Extract the [x, y] coordinate from the center of the cell holding the provided text.  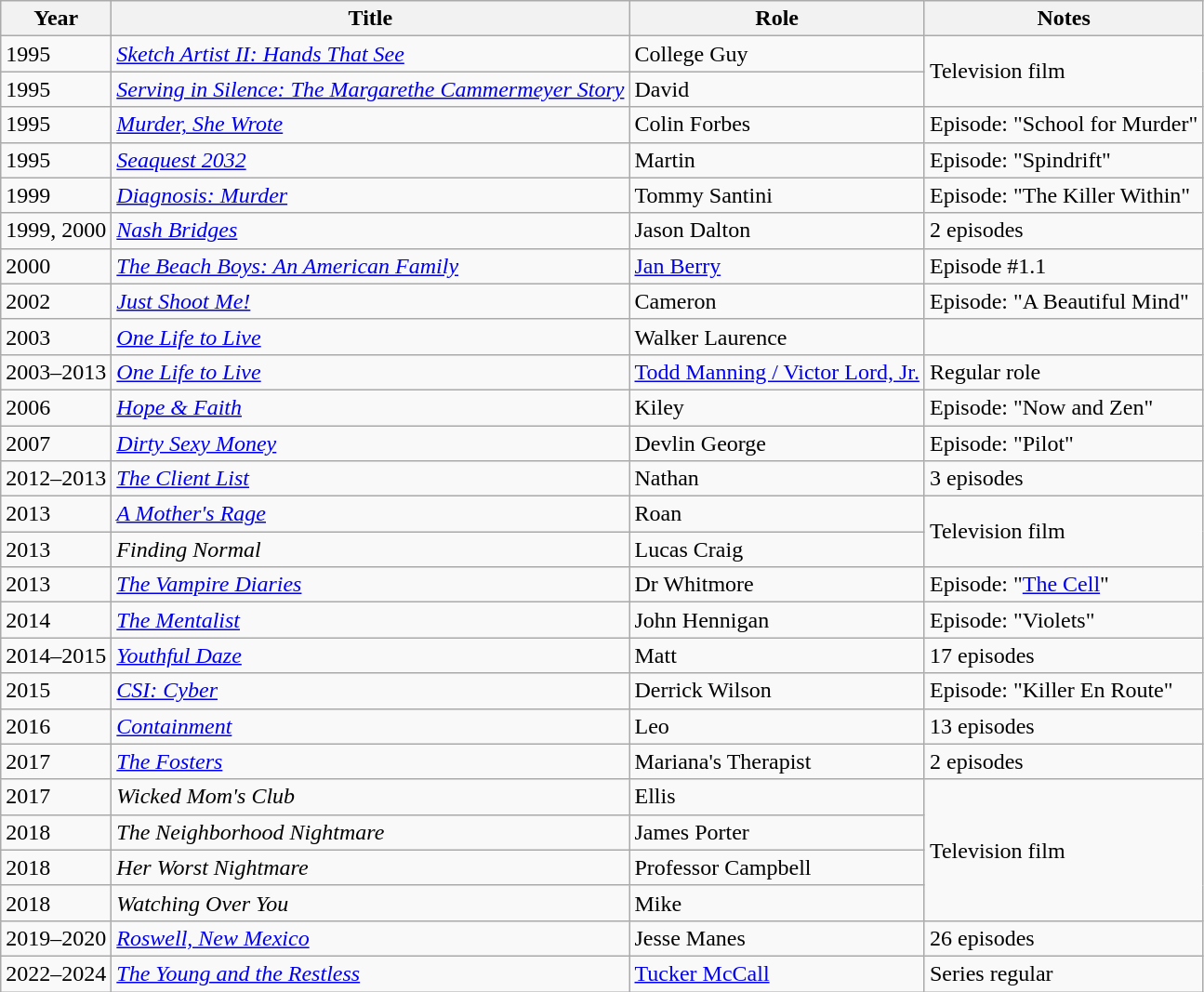
Sketch Artist II: Hands That See [370, 54]
Containment [370, 726]
Serving in Silence: The Margarethe Cammermeyer Story [370, 89]
Jan Berry [777, 266]
Walker Laurence [777, 337]
1999, 2000 [56, 231]
Series regular [1064, 973]
Hope & Faith [370, 407]
Episode: "Pilot" [1064, 443]
2014 [56, 620]
Nathan [777, 479]
A Mother's Rage [370, 514]
2007 [56, 443]
Episode: "Violets" [1064, 620]
13 episodes [1064, 726]
The Neighborhood Nightmare [370, 832]
Leo [777, 726]
Ellis [777, 797]
Watching Over You [370, 903]
2003–2013 [56, 372]
Lucas Craig [777, 549]
David [777, 89]
Todd Manning / Victor Lord, Jr. [777, 372]
Jason Dalton [777, 231]
Dirty Sexy Money [370, 443]
Martin [777, 160]
Episode: "Spindrift" [1064, 160]
Mike [777, 903]
Title [370, 19]
Dr Whitmore [777, 585]
Regular role [1064, 372]
The Mentalist [370, 620]
2000 [56, 266]
Matt [777, 655]
The Beach Boys: An American Family [370, 266]
The Fosters [370, 761]
2012–2013 [56, 479]
Tucker McCall [777, 973]
Role [777, 19]
CSI: Cyber [370, 691]
Tommy Santini [777, 195]
College Guy [777, 54]
Professor Campbell [777, 867]
Derrick Wilson [777, 691]
Wicked Mom's Club [370, 797]
The Young and the Restless [370, 973]
Episode: "School for Murder" [1064, 125]
Year [56, 19]
Jesse Manes [777, 938]
James Porter [777, 832]
1999 [56, 195]
2014–2015 [56, 655]
2006 [56, 407]
Cameron [777, 301]
26 episodes [1064, 938]
Episode: "The Cell" [1064, 585]
Just Shoot Me! [370, 301]
Colin Forbes [777, 125]
Her Worst Nightmare [370, 867]
Episode: "The Killer Within" [1064, 195]
Finding Normal [370, 549]
Roan [777, 514]
Devlin George [777, 443]
Roswell, New Mexico [370, 938]
2016 [56, 726]
Mariana's Therapist [777, 761]
Notes [1064, 19]
Youthful Daze [370, 655]
Nash Bridges [370, 231]
The Client List [370, 479]
2022–2024 [56, 973]
3 episodes [1064, 479]
Episode: "A Beautiful Mind" [1064, 301]
Episode: "Killer En Route" [1064, 691]
2003 [56, 337]
Kiley [777, 407]
2002 [56, 301]
Diagnosis: Murder [370, 195]
John Hennigan [777, 620]
Episode: "Now and Zen" [1064, 407]
2015 [56, 691]
Murder, She Wrote [370, 125]
Episode #1.1 [1064, 266]
17 episodes [1064, 655]
Seaquest 2032 [370, 160]
The Vampire Diaries [370, 585]
2019–2020 [56, 938]
